From the cell containing the given text, extract its center point as (X, Y) coordinate. 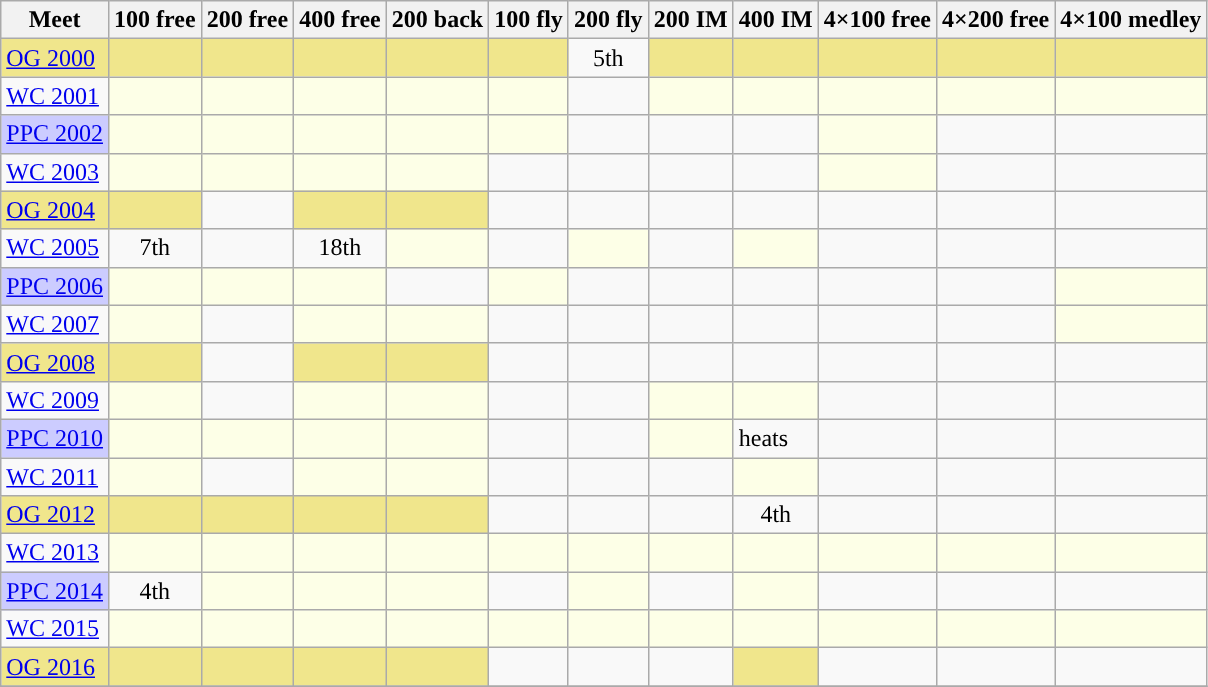
WC 2001 (55, 96)
OG 2004 (55, 210)
OG 2000 (55, 58)
PPC 2002 (55, 134)
WC 2015 (55, 629)
4×100 medley (1131, 20)
4×100 free (877, 20)
7th (156, 248)
WC 2003 (55, 172)
400 free (340, 20)
100 free (156, 20)
WC 2009 (55, 400)
200 IM (690, 20)
5th (608, 58)
Meet (55, 20)
4×200 free (996, 20)
WC 2005 (55, 248)
OG 2008 (55, 362)
200 free (248, 20)
WC 2007 (55, 324)
OG 2012 (55, 515)
heats (776, 438)
200 fly (608, 20)
WC 2013 (55, 553)
400 IM (776, 20)
WC 2011 (55, 477)
18th (340, 248)
PPC 2014 (55, 591)
PPC 2010 (55, 438)
OG 2016 (55, 667)
200 back (437, 20)
PPC 2006 (55, 286)
100 fly (529, 20)
